For the text-containing cell, return its midpoint in [X, Y] coordinate format. 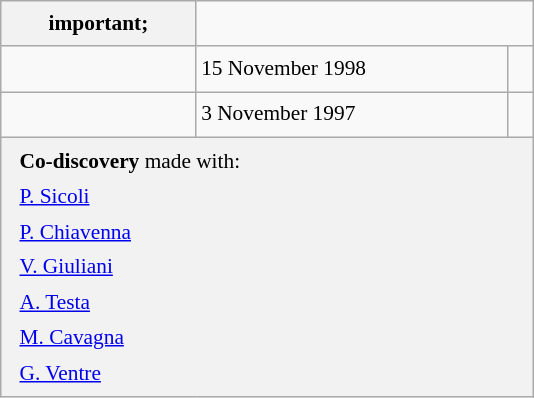
Co-discovery made with: P. Sicoli P. Chiavenna V. Giuliani A. Testa M. Cavagna G. Ventre [267, 267]
15 November 1998 [352, 68]
3 November 1997 [352, 114]
important; [98, 24]
